Extract the (x, y) coordinate from the center of the cell holding the provided text.  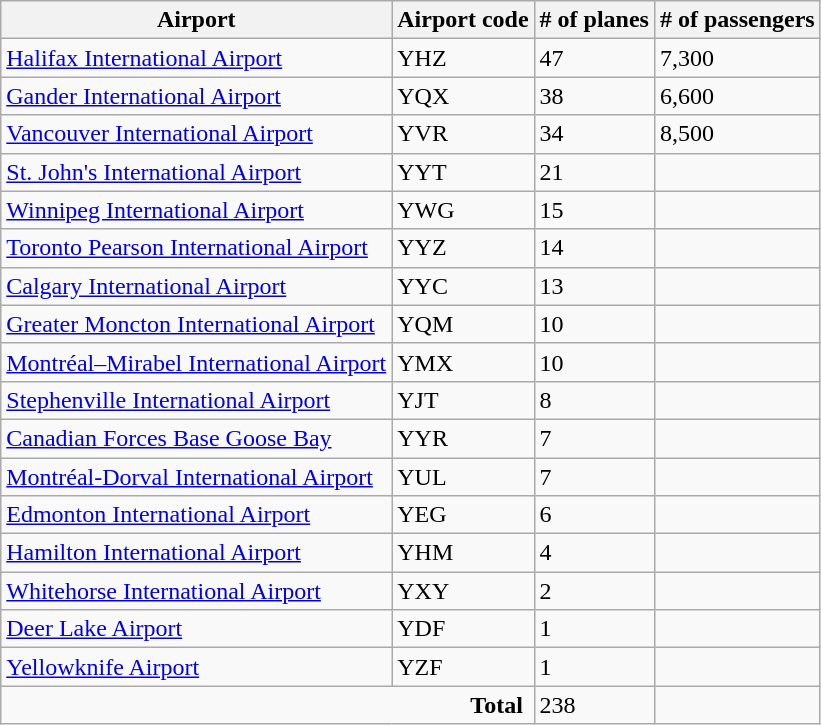
# of planes (594, 20)
YJT (463, 400)
Whitehorse International Airport (196, 591)
YVR (463, 134)
YYR (463, 438)
St. John's International Airport (196, 172)
Calgary International Airport (196, 286)
# of passengers (737, 20)
YHM (463, 553)
8 (594, 400)
7,300 (737, 58)
47 (594, 58)
Edmonton International Airport (196, 515)
Winnipeg International Airport (196, 210)
YMX (463, 362)
15 (594, 210)
Hamilton International Airport (196, 553)
238 (594, 705)
8,500 (737, 134)
21 (594, 172)
2 (594, 591)
YYZ (463, 248)
38 (594, 96)
YYT (463, 172)
Halifax International Airport (196, 58)
6,600 (737, 96)
YXY (463, 591)
Total (268, 705)
Deer Lake Airport (196, 629)
Canadian Forces Base Goose Bay (196, 438)
Montréal–Mirabel International Airport (196, 362)
34 (594, 134)
YEG (463, 515)
YHZ (463, 58)
13 (594, 286)
Vancouver International Airport (196, 134)
Airport (196, 20)
YUL (463, 477)
4 (594, 553)
Yellowknife Airport (196, 667)
YZF (463, 667)
6 (594, 515)
Stephenville International Airport (196, 400)
Montréal-Dorval International Airport (196, 477)
Airport code (463, 20)
YDF (463, 629)
Gander International Airport (196, 96)
14 (594, 248)
YQM (463, 324)
YQX (463, 96)
YWG (463, 210)
Greater Moncton International Airport (196, 324)
YYC (463, 286)
Toronto Pearson International Airport (196, 248)
